Extract the [x, y] coordinate from the center of the cell holding the provided text.  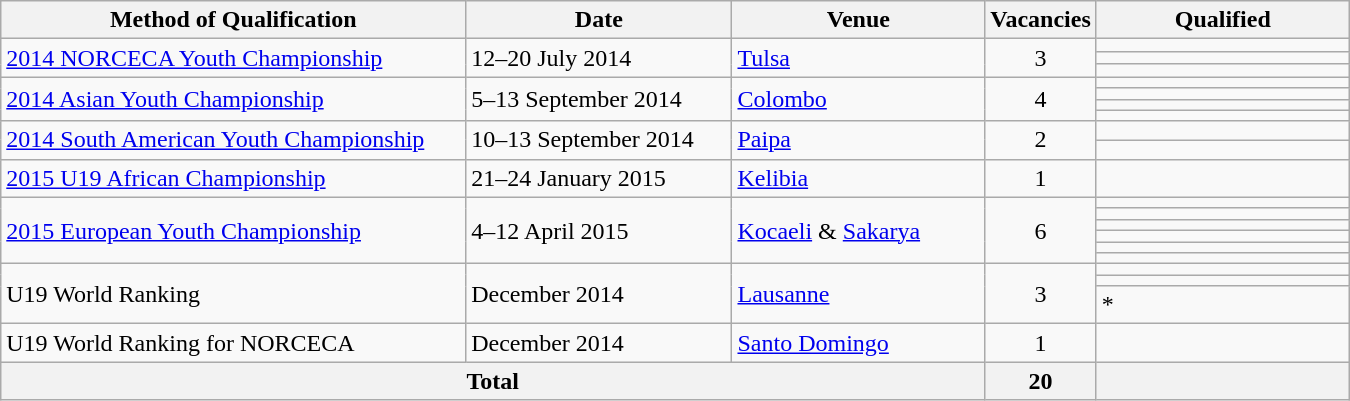
Colombo [858, 99]
2014 NORCECA Youth Championship [234, 58]
21–24 January 2015 [599, 178]
Lausanne [858, 294]
12–20 July 2014 [599, 58]
2015 U19 African Championship [234, 178]
2014 Asian Youth Championship [234, 99]
4 [1041, 99]
6 [1041, 230]
Total [493, 381]
Vacancies [1041, 20]
2015 European Youth Championship [234, 230]
Santo Domingo [858, 343]
10–13 September 2014 [599, 140]
Paipa [858, 140]
* [1222, 305]
20 [1041, 381]
Date [599, 20]
Tulsa [858, 58]
Kocaeli & Sakarya [858, 230]
Venue [858, 20]
Method of Qualification [234, 20]
2014 South American Youth Championship [234, 140]
Kelibia [858, 178]
U19 World Ranking [234, 294]
Qualified [1222, 20]
5–13 September 2014 [599, 99]
U19 World Ranking for NORCECA [234, 343]
2 [1041, 140]
4–12 April 2015 [599, 230]
